Search for the cell housing the specified text and yield its (X, Y) center coordinate. 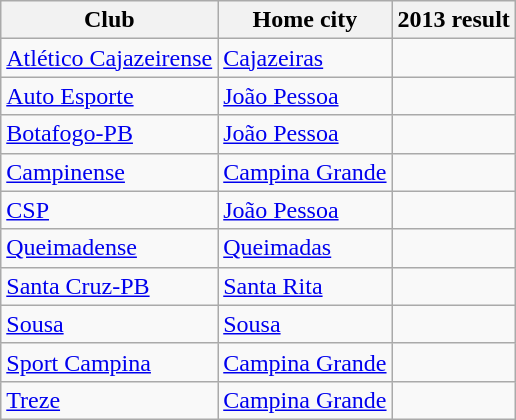
Atlético Cajazeirense (110, 58)
Treze (110, 400)
Queimadas (305, 248)
2013 result (454, 20)
Cajazeiras (305, 58)
Campinense (110, 172)
Sport Campina (110, 362)
CSP (110, 210)
Botafogo-PB (110, 134)
Santa Cruz-PB (110, 286)
Club (110, 20)
Santa Rita (305, 286)
Queimadense (110, 248)
Auto Esporte (110, 96)
Home city (305, 20)
